Pinpoint the cell where the given text exists, returning its [X, Y] midpoint coordinate. 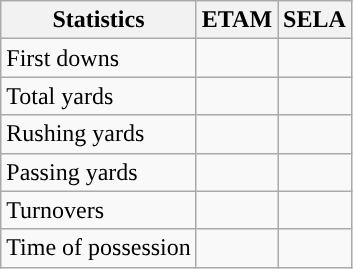
Time of possession [99, 248]
SELA [315, 20]
ETAM [236, 20]
Passing yards [99, 172]
Rushing yards [99, 134]
First downs [99, 58]
Total yards [99, 96]
Turnovers [99, 210]
Statistics [99, 20]
